Determine the [X, Y] coordinate at the center of the cell enclosing the given text.  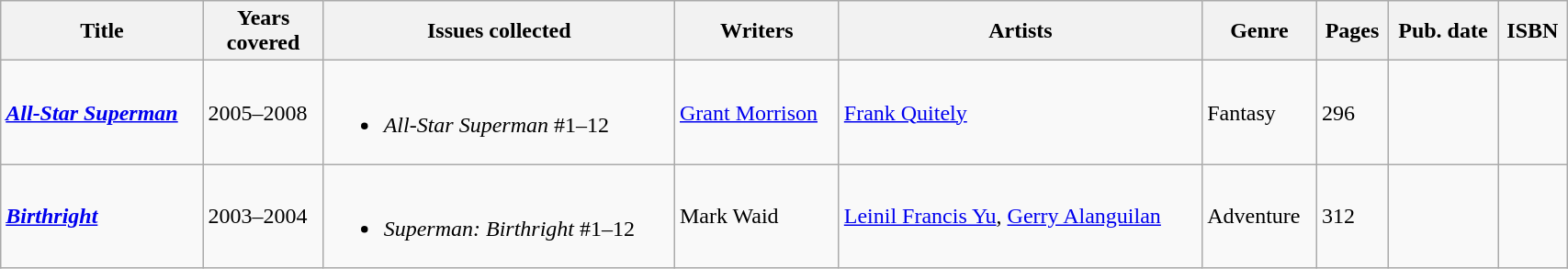
Mark Waid [757, 217]
ISBN [1532, 31]
Birthright [102, 217]
Artists [1020, 31]
Leinil Francis Yu, Gerry Alanguilan [1020, 217]
Genre [1260, 31]
All-Star Superman [102, 112]
Superman: Birthright #1–12 [499, 217]
Grant Morrison [757, 112]
2003–2004 [263, 217]
All-Star Superman #1–12 [499, 112]
Years covered [263, 31]
Pages [1352, 31]
Writers [757, 31]
2005–2008 [263, 112]
Adventure [1260, 217]
Pub. date [1443, 31]
Fantasy [1260, 112]
Issues collected [499, 31]
312 [1352, 217]
Title [102, 31]
Frank Quitely [1020, 112]
296 [1352, 112]
